Extract the [x, y] coordinate from the center of the cell holding the provided text.  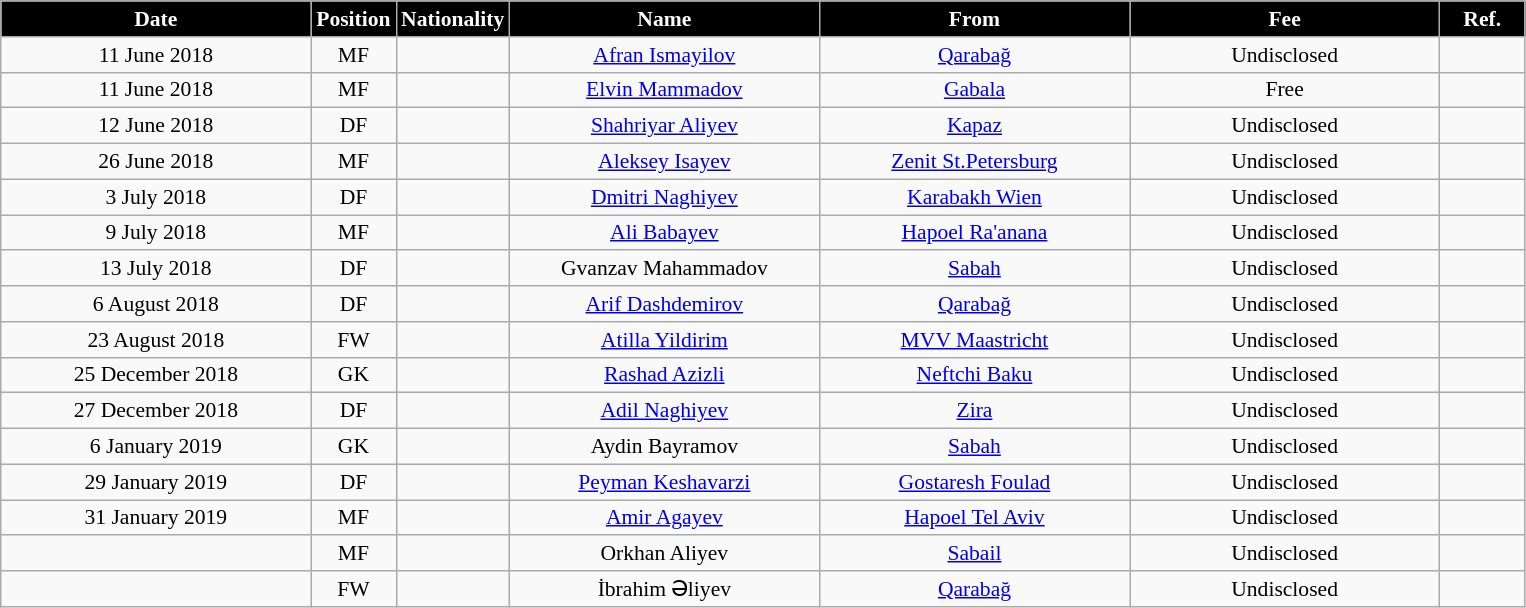
Name [664, 19]
29 January 2019 [156, 482]
Elvin Mammadov [664, 90]
Kapaz [974, 126]
Shahriyar Aliyev [664, 126]
Neftchi Baku [974, 375]
9 July 2018 [156, 233]
Ali Babayev [664, 233]
Hapoel Ra'anana [974, 233]
Ref. [1482, 19]
Date [156, 19]
Gostaresh Foulad [974, 482]
Position [354, 19]
İbrahim Əliyev [664, 589]
31 January 2019 [156, 518]
3 July 2018 [156, 197]
26 June 2018 [156, 162]
Nationality [452, 19]
Free [1285, 90]
Zenit St.Petersburg [974, 162]
Karabakh Wien [974, 197]
12 June 2018 [156, 126]
Atilla Yildirim [664, 340]
Fee [1285, 19]
Afran Ismayilov [664, 55]
Hapoel Tel Aviv [974, 518]
Peyman Keshavarzi [664, 482]
25 December 2018 [156, 375]
From [974, 19]
Orkhan Aliyev [664, 554]
Rashad Azizli [664, 375]
13 July 2018 [156, 269]
Sabail [974, 554]
Dmitri Naghiyev [664, 197]
Gabala [974, 90]
6 August 2018 [156, 304]
Arif Dashdemirov [664, 304]
23 August 2018 [156, 340]
Adil Naghiyev [664, 411]
Aydin Bayramov [664, 447]
27 December 2018 [156, 411]
Amir Agayev [664, 518]
Zira [974, 411]
MVV Maastricht [974, 340]
6 January 2019 [156, 447]
Aleksey Isayev [664, 162]
Gvanzav Mahammadov [664, 269]
